Return (x, y) of the center of cell containing provided text 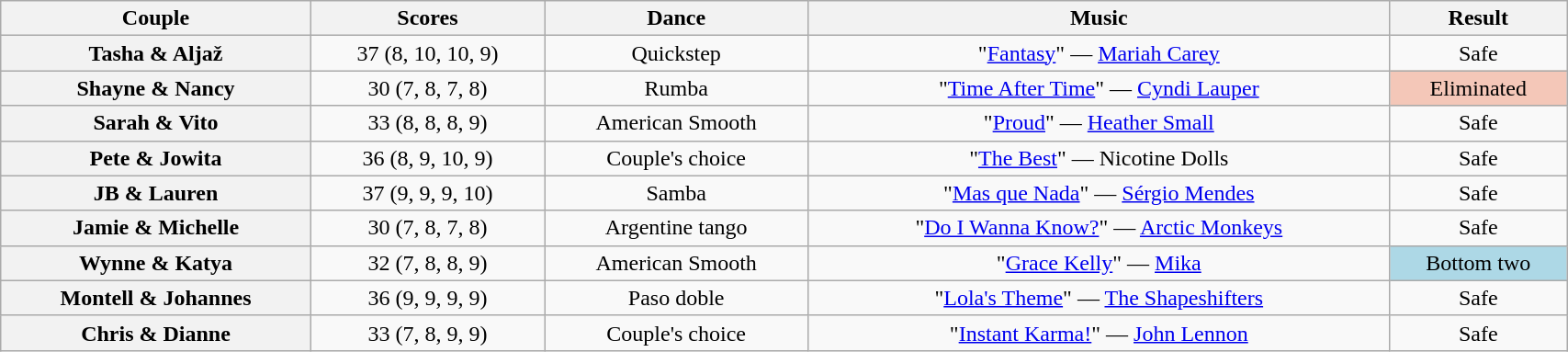
"Lola's Theme" — The Shapeshifters (1099, 298)
Sarah & Vito (156, 123)
"Fantasy" — Mariah Carey (1099, 53)
Couple (156, 18)
Shayne & Nancy (156, 88)
"Grace Kelly" — Mika (1099, 263)
Wynne & Katya (156, 263)
36 (9, 9, 9, 9) (427, 298)
Jamie & Michelle (156, 228)
Dance (676, 18)
Quickstep (676, 53)
Bottom two (1479, 263)
"Time After Time" — Cyndi Lauper (1099, 88)
Paso doble (676, 298)
"Instant Karma!" — John Lennon (1099, 333)
Tasha & Aljaž (156, 53)
Result (1479, 18)
JB & Lauren (156, 193)
Montell & Johannes (156, 298)
"Do I Wanna Know?" — Arctic Monkeys (1099, 228)
33 (7, 8, 9, 9) (427, 333)
37 (9, 9, 9, 10) (427, 193)
36 (8, 9, 10, 9) (427, 158)
33 (8, 8, 8, 9) (427, 123)
Rumba (676, 88)
"Proud" — Heather Small (1099, 123)
"Mas que Nada" — Sérgio Mendes (1099, 193)
Scores (427, 18)
"The Best" — Nicotine Dolls (1099, 158)
Eliminated (1479, 88)
Music (1099, 18)
32 (7, 8, 8, 9) (427, 263)
Pete & Jowita (156, 158)
Argentine tango (676, 228)
Chris & Dianne (156, 333)
37 (8, 10, 10, 9) (427, 53)
Samba (676, 193)
